Locate the cell with the specified text and output its (X, Y) center coordinate. 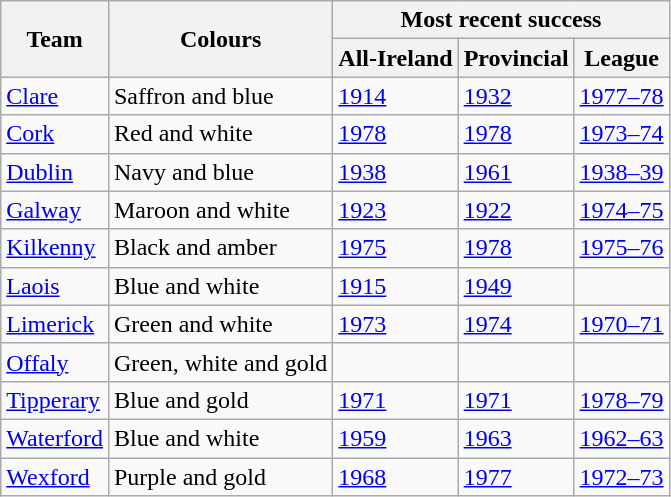
1959 (396, 438)
1973 (396, 324)
Offaly (55, 362)
Clare (55, 96)
1961 (516, 172)
Dublin (55, 172)
Most recent success (501, 20)
Waterford (55, 438)
1975–76 (622, 248)
1923 (396, 210)
All-Ireland (396, 58)
1914 (396, 96)
1972–73 (622, 477)
Tipperary (55, 400)
Navy and blue (220, 172)
1975 (396, 248)
1932 (516, 96)
League (622, 58)
Team (55, 39)
Saffron and blue (220, 96)
1968 (396, 477)
1977 (516, 477)
Provincial (516, 58)
Limerick (55, 324)
Black and amber (220, 248)
Green, white and gold (220, 362)
1978–79 (622, 400)
1973–74 (622, 134)
1974 (516, 324)
1915 (396, 286)
1977–78 (622, 96)
1962–63 (622, 438)
Kilkenny (55, 248)
Colours (220, 39)
1949 (516, 286)
Galway (55, 210)
Laois (55, 286)
1963 (516, 438)
Green and white (220, 324)
Wexford (55, 477)
Maroon and white (220, 210)
1938 (396, 172)
1974–75 (622, 210)
Purple and gold (220, 477)
Blue and gold (220, 400)
1970–71 (622, 324)
1922 (516, 210)
Red and white (220, 134)
1938–39 (622, 172)
Cork (55, 134)
